Determine the [x, y] coordinate at the center of the cell enclosing the given text.  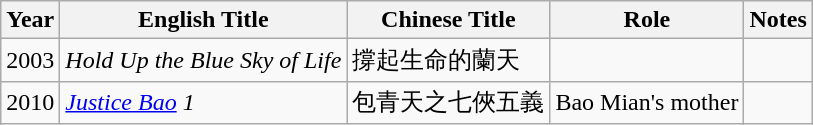
Justice Bao 1 [204, 102]
Role [647, 20]
English Title [204, 20]
撐起生命的蘭天 [448, 60]
Chinese Title [448, 20]
2010 [30, 102]
包青天之七俠五義 [448, 102]
Notes [778, 20]
Year [30, 20]
2003 [30, 60]
Bao Mian's mother [647, 102]
Hold Up the Blue Sky of Life [204, 60]
